Identify which cell holds the provided text, then report its (X, Y) central coordinate. 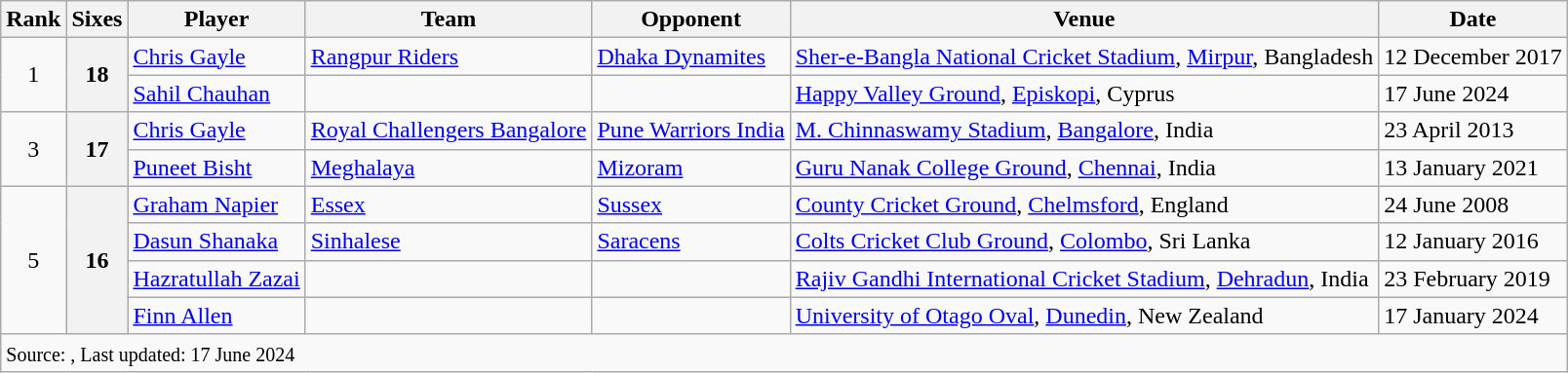
Dasun Shanaka (216, 242)
Graham Napier (216, 205)
13 January 2021 (1473, 168)
3 (33, 149)
1 (33, 75)
Team (449, 19)
16 (98, 260)
Player (216, 19)
Finn Allen (216, 316)
Meghalaya (449, 168)
Sinhalese (449, 242)
17 (98, 149)
24 June 2008 (1473, 205)
Colts Cricket Club Ground, Colombo, Sri Lanka (1084, 242)
M. Chinnaswamy Stadium, Bangalore, India (1084, 131)
17 June 2024 (1473, 93)
Royal Challengers Bangalore (449, 131)
17 January 2024 (1473, 316)
Sahil Chauhan (216, 93)
23 April 2013 (1473, 131)
Rank (33, 19)
Puneet Bisht (216, 168)
12 December 2017 (1473, 56)
Rajiv Gandhi International Cricket Stadium, Dehradun, India (1084, 279)
5 (33, 260)
Essex (449, 205)
Sixes (98, 19)
Opponent (690, 19)
Rangpur Riders (449, 56)
Hazratullah Zazai (216, 279)
Saracens (690, 242)
18 (98, 75)
Date (1473, 19)
Sher-e-Bangla National Cricket Stadium, Mirpur, Bangladesh (1084, 56)
Sussex (690, 205)
Happy Valley Ground, Episkopi, Cyprus (1084, 93)
Pune Warriors India (690, 131)
Source: , Last updated: 17 June 2024 (784, 353)
Dhaka Dynamites (690, 56)
12 January 2016 (1473, 242)
University of Otago Oval, Dunedin, New Zealand (1084, 316)
County Cricket Ground, Chelmsford, England (1084, 205)
Mizoram (690, 168)
Venue (1084, 19)
Guru Nanak College Ground, Chennai, India (1084, 168)
23 February 2019 (1473, 279)
